For the text-containing cell, return its midpoint in (x, y) coordinate format. 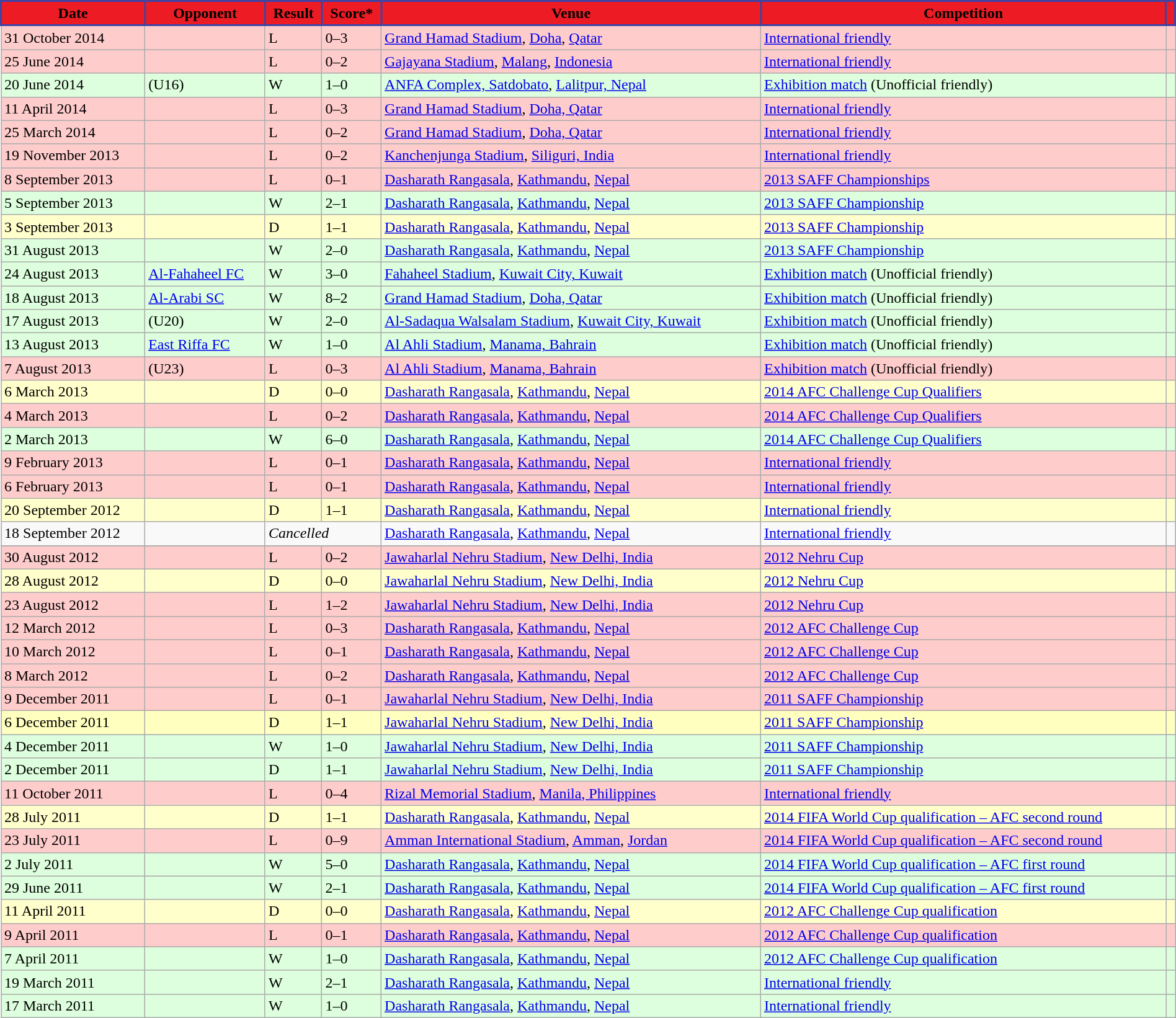
29 June 2011 (73, 888)
31 October 2014 (73, 37)
Competition (963, 14)
5–0 (352, 864)
24 August 2013 (73, 274)
19 November 2013 (73, 156)
31 August 2013 (73, 250)
6 February 2013 (73, 486)
17 March 2011 (73, 1006)
Opponent (205, 14)
2 July 2011 (73, 864)
23 July 2011 (73, 841)
4 March 2013 (73, 416)
6–0 (352, 439)
(U23) (205, 368)
25 June 2014 (73, 61)
Amman International Stadium, Amman, Jordan (571, 841)
8 March 2012 (73, 676)
9 February 2013 (73, 463)
Al-Arabi SC (205, 297)
Score* (352, 14)
2013 SAFF Championships (963, 179)
1–2 (352, 604)
18 August 2013 (73, 297)
3 September 2013 (73, 226)
30 August 2012 (73, 557)
Kanchenjunga Stadium, Siliguri, India (571, 156)
Result (293, 14)
10 March 2012 (73, 651)
9 December 2011 (73, 699)
2 March 2013 (73, 439)
5 September 2013 (73, 203)
(U20) (205, 321)
19 March 2011 (73, 982)
8–2 (352, 297)
20 September 2012 (73, 510)
Venue (571, 14)
Cancelled (323, 534)
6 December 2011 (73, 723)
0–9 (352, 841)
Gajayana Stadium, Malang, Indonesia (571, 61)
0–4 (352, 793)
11 April 2011 (73, 911)
7 August 2013 (73, 368)
18 September 2012 (73, 534)
12 March 2012 (73, 628)
2 December 2011 (73, 770)
(U16) (205, 85)
11 April 2014 (73, 109)
8 September 2013 (73, 179)
Rizal Memorial Stadium, Manila, Philippines (571, 793)
11 October 2011 (73, 793)
4 December 2011 (73, 746)
9 April 2011 (73, 935)
Fahaheel Stadium, Kuwait City, Kuwait (571, 274)
17 August 2013 (73, 321)
7 April 2011 (73, 958)
13 August 2013 (73, 345)
20 June 2014 (73, 85)
ANFA Complex, Satdobato, Lalitpur, Nepal (571, 85)
28 July 2011 (73, 817)
23 August 2012 (73, 604)
East Riffa FC (205, 345)
Al-Sadaqua Walsalam Stadium, Kuwait City, Kuwait (571, 321)
6 March 2013 (73, 392)
Date (73, 14)
28 August 2012 (73, 581)
Al-Fahaheel FC (205, 274)
3–0 (352, 274)
25 March 2014 (73, 132)
